Pinpoint the cell where the given text exists, returning its [X, Y] midpoint coordinate. 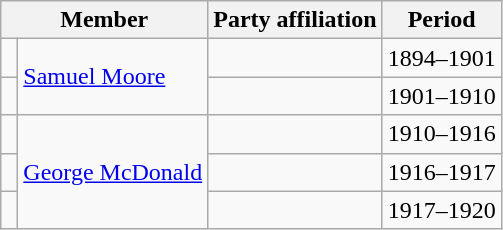
1916–1917 [442, 172]
George McDonald [113, 172]
1901–1910 [442, 96]
Member [104, 20]
Party affiliation [295, 20]
Period [442, 20]
1910–1916 [442, 134]
1917–1920 [442, 210]
Samuel Moore [113, 77]
1894–1901 [442, 58]
